Provide the (x, y) coordinate of the cell's center where the given text is located.  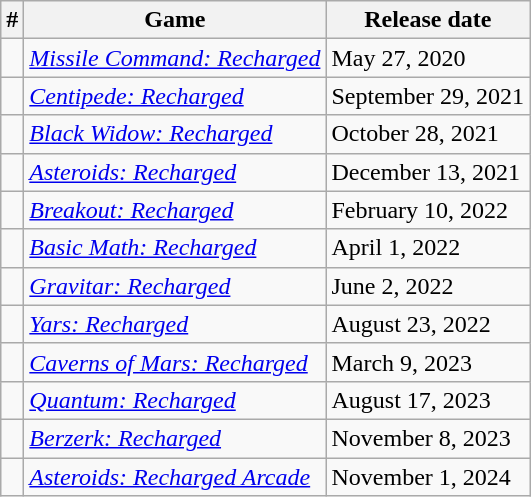
May 27, 2020 (428, 58)
November 1, 2024 (428, 477)
Asteroids: Recharged (175, 172)
Basic Math: Recharged (175, 248)
April 1, 2022 (428, 248)
Caverns of Mars: Recharged (175, 362)
Breakout: Recharged (175, 210)
Berzerk: Recharged (175, 438)
Black Widow: Recharged (175, 134)
February 10, 2022 (428, 210)
Missile Command: Recharged (175, 58)
Asteroids: Recharged Arcade (175, 477)
Quantum: Recharged (175, 400)
March 9, 2023 (428, 362)
August 17, 2023 (428, 400)
Yars: Recharged (175, 324)
August 23, 2022 (428, 324)
October 28, 2021 (428, 134)
Gravitar: Recharged (175, 286)
September 29, 2021 (428, 96)
# (12, 20)
Release date (428, 20)
November 8, 2023 (428, 438)
Centipede: Recharged (175, 96)
June 2, 2022 (428, 286)
December 13, 2021 (428, 172)
Game (175, 20)
